Locate the cell with the specified text and output its (X, Y) center coordinate. 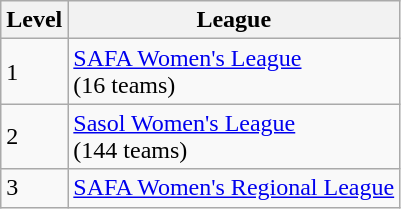
SAFA Women's Regional League (234, 188)
League (234, 20)
1 (34, 72)
Sasol Women's League(144 teams) (234, 136)
3 (34, 188)
SAFA Women's League(16 teams) (234, 72)
Level (34, 20)
2 (34, 136)
